Return the (X, Y) coordinate for the center point of the cell that contains the specified text.  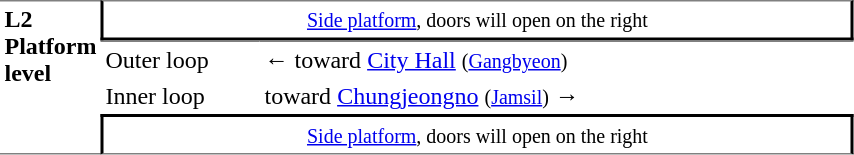
Outer loop (180, 59)
Inner loop (180, 96)
L2Platform level (50, 77)
toward Chungjeongno (Jamsil) → (557, 96)
← toward City Hall (Gangbyeon) (557, 59)
